Determine the [x, y] coordinate at the center of the cell enclosing the given text.  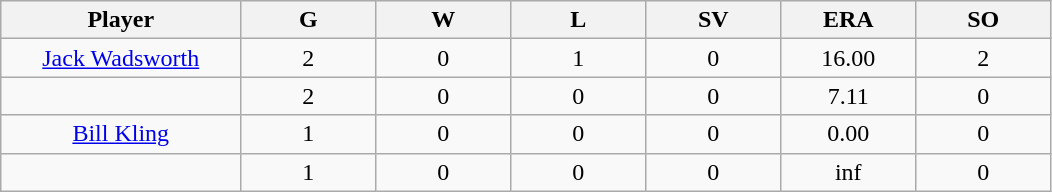
0.00 [848, 134]
W [444, 20]
inf [848, 172]
7.11 [848, 96]
L [578, 20]
Player [121, 20]
ERA [848, 20]
G [308, 20]
SO [984, 20]
16.00 [848, 58]
Jack Wadsworth [121, 58]
Bill Kling [121, 134]
SV [714, 20]
